Return (x, y) of the center of cell containing provided text 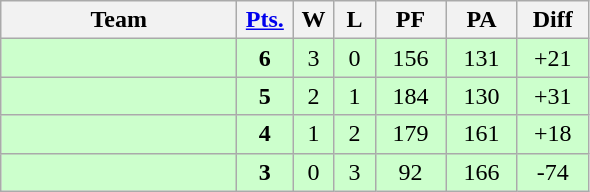
W (314, 20)
5 (265, 96)
179 (410, 134)
+21 (552, 58)
Team (119, 20)
161 (482, 134)
184 (410, 96)
4 (265, 134)
PA (482, 20)
131 (482, 58)
156 (410, 58)
PF (410, 20)
130 (482, 96)
Pts. (265, 20)
L (354, 20)
-74 (552, 172)
6 (265, 58)
92 (410, 172)
Diff (552, 20)
166 (482, 172)
+31 (552, 96)
+18 (552, 134)
